Provide the [X, Y] coordinate of the cell's center where the given text is located.  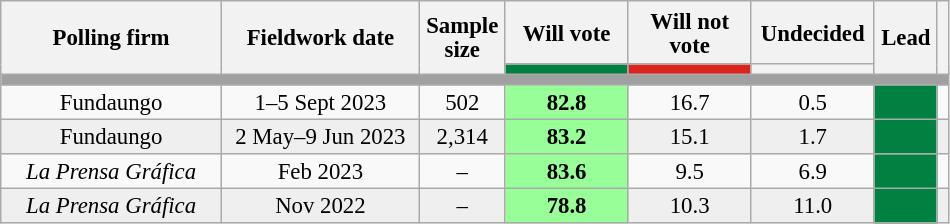
9.5 [690, 172]
10.3 [690, 206]
6.9 [812, 172]
0.5 [812, 102]
Samplesize [462, 38]
83.6 [566, 172]
502 [462, 102]
1–5 Sept 2023 [320, 102]
1.7 [812, 138]
Will not vote [690, 32]
16.7 [690, 102]
Feb 2023 [320, 172]
Lead [906, 38]
Polling firm [112, 38]
11.0 [812, 206]
78.8 [566, 206]
2 May–9 Jun 2023 [320, 138]
Fieldwork date [320, 38]
Undecided [812, 32]
Will vote [566, 32]
2,314 [462, 138]
82.8 [566, 102]
15.1 [690, 138]
Nov 2022 [320, 206]
83.2 [566, 138]
